Provide the (x, y) coordinate of the cell's center where the given text is located.  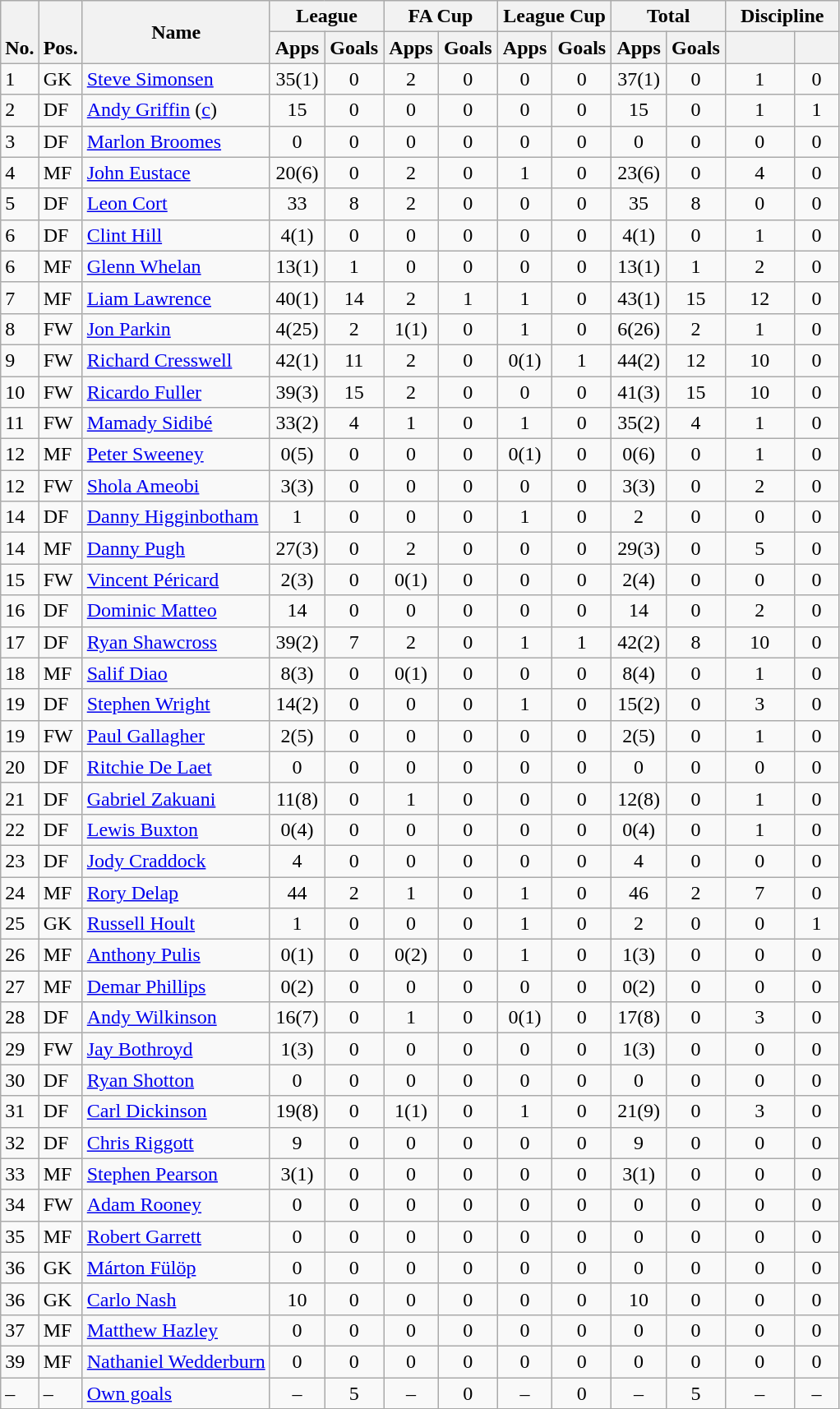
Andy Wilkinson (176, 1018)
4(25) (298, 329)
8(4) (639, 673)
John Eustace (176, 173)
Matthew Hazley (176, 1330)
16 (20, 611)
29(3) (639, 548)
30 (20, 1080)
41(3) (639, 392)
6(26) (639, 329)
Peter Sweeney (176, 455)
Richard Cresswell (176, 360)
16(7) (298, 1018)
12(8) (639, 798)
11(8) (298, 798)
43(1) (639, 298)
FA Cup (441, 16)
39(3) (298, 392)
2(4) (639, 580)
Adam Rooney (176, 1205)
27(3) (298, 548)
Lewis Buxton (176, 829)
31 (20, 1111)
Anthony Pulis (176, 955)
42(2) (639, 642)
League (327, 16)
Carl Dickinson (176, 1111)
35(2) (639, 423)
23 (20, 861)
No. (20, 32)
Pos. (61, 32)
22 (20, 829)
Discipline (782, 16)
League Cup (554, 16)
Ritchie De Laet (176, 767)
Danny Higginbotham (176, 517)
21 (20, 798)
Shola Ameobi (176, 486)
8(3) (298, 673)
39 (20, 1361)
Ryan Shawcross (176, 642)
Andy Griffin (c) (176, 110)
44(2) (639, 360)
26 (20, 955)
Glenn Whelan (176, 266)
34 (20, 1205)
44 (298, 892)
Robert Garrett (176, 1236)
Jay Bothroyd (176, 1049)
Ryan Shotton (176, 1080)
Jon Parkin (176, 329)
37(1) (639, 79)
28 (20, 1018)
Chris Riggott (176, 1143)
39(2) (298, 642)
Stephen Wright (176, 704)
Carlo Nash (176, 1299)
Rory Delap (176, 892)
Stephen Pearson (176, 1174)
0(6) (639, 455)
Mamady Sidibé (176, 423)
25 (20, 924)
32 (20, 1143)
21(9) (639, 1111)
Steve Simonsen (176, 79)
42(1) (298, 360)
24 (20, 892)
Nathaniel Wedderburn (176, 1361)
2(3) (298, 580)
Paul Gallagher (176, 736)
19(8) (298, 1111)
Demar Phillips (176, 986)
17 (20, 642)
Gabriel Zakuani (176, 798)
Salif Diao (176, 673)
0(5) (298, 455)
Márton Fülöp (176, 1268)
Name (176, 32)
Liam Lawrence (176, 298)
20 (20, 767)
29 (20, 1049)
23(6) (639, 173)
Vincent Péricard (176, 580)
14(2) (298, 704)
35(1) (298, 79)
17(8) (639, 1018)
Jody Craddock (176, 861)
20(6) (298, 173)
40(1) (298, 298)
Total (669, 16)
27 (20, 986)
Russell Hoult (176, 924)
Dominic Matteo (176, 611)
33(2) (298, 423)
Danny Pugh (176, 548)
18 (20, 673)
37 (20, 1330)
Leon Cort (176, 204)
Own goals (176, 1393)
Ricardo Fuller (176, 392)
15(2) (639, 704)
Clint Hill (176, 235)
Marlon Broomes (176, 141)
46 (639, 892)
